Detect which cell encompasses the target text, then output its [X, Y] center coordinate. 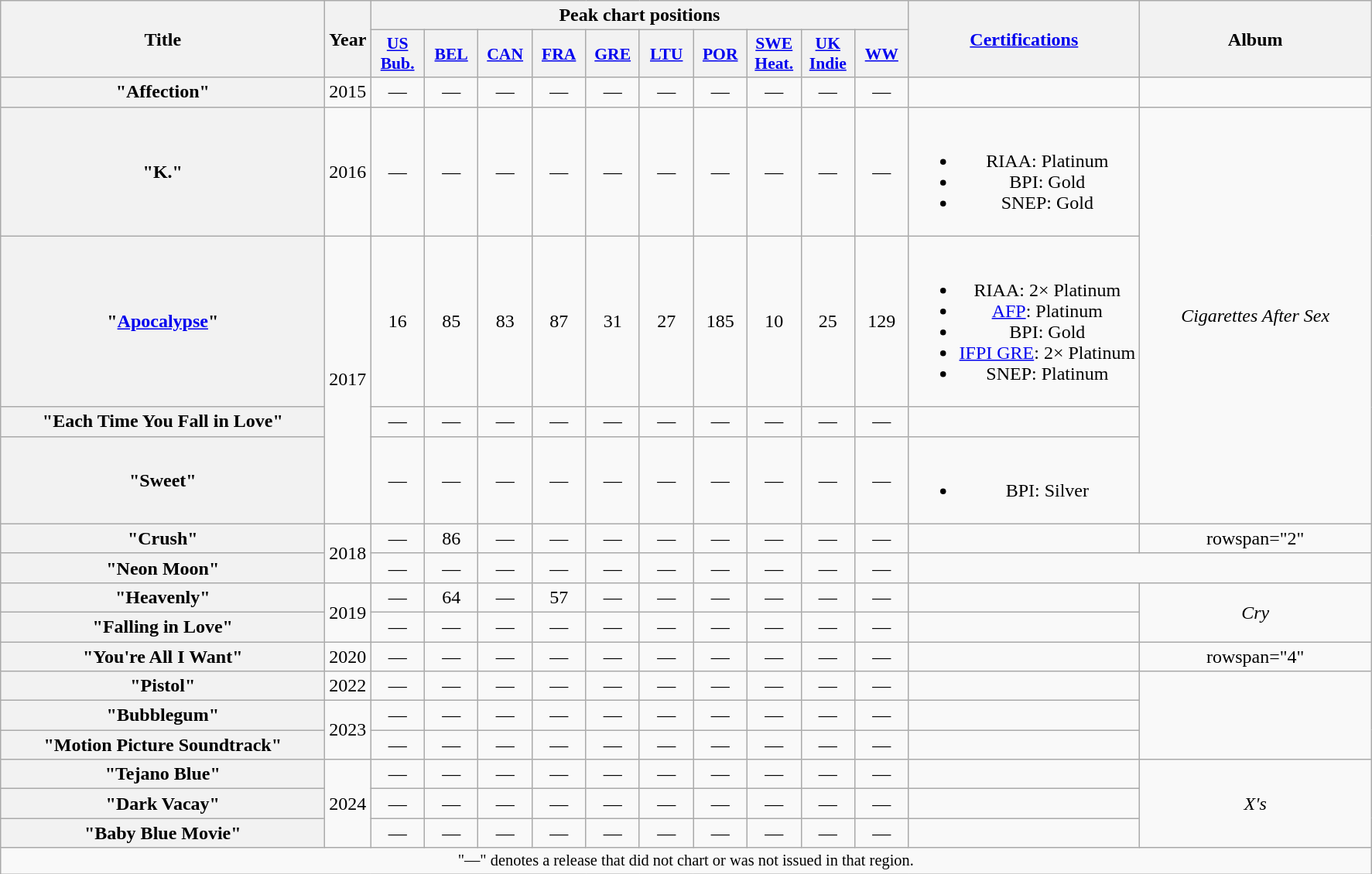
Cigarettes After Sex [1255, 316]
"Crush" [163, 538]
"You're All I Want" [163, 657]
2023 [348, 730]
129 [882, 322]
27 [666, 322]
2018 [348, 553]
"Baby Blue Movie" [163, 833]
Title [163, 39]
WW [882, 54]
BPI: Silver [1025, 480]
57 [559, 597]
Album [1255, 39]
"Dark Vacay" [163, 804]
BEL [451, 54]
Cry [1255, 612]
POR [720, 54]
Peak chart positions [639, 15]
SWEHeat. [774, 54]
"Apocalypse" [163, 322]
"K." [163, 172]
USBub. [398, 54]
"Motion Picture Soundtrack" [163, 745]
"—" denotes a release that did not chart or was not issued in that region. [686, 861]
"Heavenly" [163, 597]
"Falling in Love" [163, 626]
85 [451, 322]
2017 [348, 380]
2015 [348, 92]
"Bubblegum" [163, 715]
FRA [559, 54]
2019 [348, 612]
LTU [666, 54]
64 [451, 597]
"Each Time You Fall in Love" [163, 422]
10 [774, 322]
31 [613, 322]
"Sweet" [163, 480]
Certifications [1025, 39]
25 [828, 322]
X's [1255, 804]
"Neon Moon" [163, 568]
86 [451, 538]
83 [505, 322]
2022 [348, 686]
rowspan="2" [1255, 538]
16 [398, 322]
CAN [505, 54]
UKIndie [828, 54]
2024 [348, 804]
Year [348, 39]
"Affection" [163, 92]
185 [720, 322]
"Tejano Blue" [163, 774]
RIAA: PlatinumBPI: GoldSNEP: Gold [1025, 172]
GRE [613, 54]
87 [559, 322]
2020 [348, 657]
RIAA: 2× PlatinumAFP: PlatinumBPI: GoldIFPI GRE: 2× PlatinumSNEP: Platinum [1025, 322]
"Pistol" [163, 686]
rowspan="4" [1255, 657]
2016 [348, 172]
